Find where the given text appears and provide that cell's center as [X, Y] coordinate. 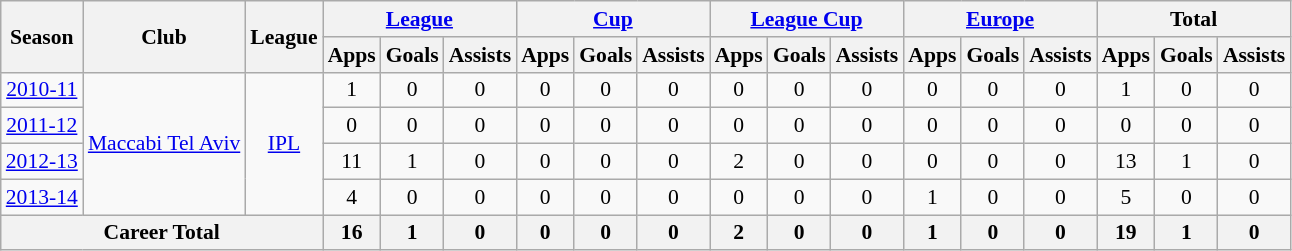
11 [352, 162]
Season [42, 36]
Total [1194, 19]
4 [352, 197]
IPL [284, 143]
League Cup [807, 19]
Career Total [162, 233]
2011-12 [42, 126]
2013-14 [42, 197]
Maccabi Tel Aviv [164, 143]
16 [352, 233]
13 [1126, 162]
2012-13 [42, 162]
19 [1126, 233]
Cup [613, 19]
5 [1126, 197]
Club [164, 36]
2010-11 [42, 90]
Europe [1000, 19]
